Search for the cell housing the specified text and yield its (x, y) center coordinate. 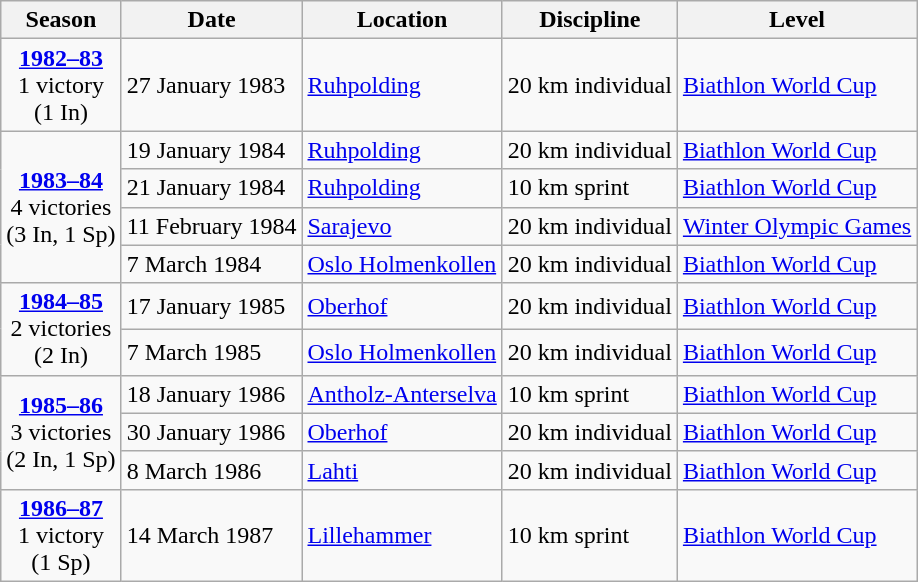
Date (212, 20)
Antholz-Anterselva (402, 394)
1986–87 1 victory (1 Sp) (61, 535)
19 January 1984 (212, 150)
Lillehammer (402, 535)
8 March 1986 (212, 470)
Level (796, 20)
Sarajevo (402, 226)
Winter Olympic Games (796, 226)
Season (61, 20)
7 March 1985 (212, 352)
18 January 1986 (212, 394)
Lahti (402, 470)
1985–86 3 victories (2 In, 1 Sp) (61, 432)
1983–84 4 victories (3 In, 1 Sp) (61, 207)
Discipline (590, 20)
7 March 1984 (212, 264)
21 January 1984 (212, 188)
17 January 1985 (212, 306)
1982–83 1 victory (1 In) (61, 85)
1984–85 2 victories (2 In) (61, 329)
30 January 1986 (212, 432)
27 January 1983 (212, 85)
Location (402, 20)
11 February 1984 (212, 226)
14 March 1987 (212, 535)
